Provide the [x, y] coordinate of the cell's center where the given text is located.  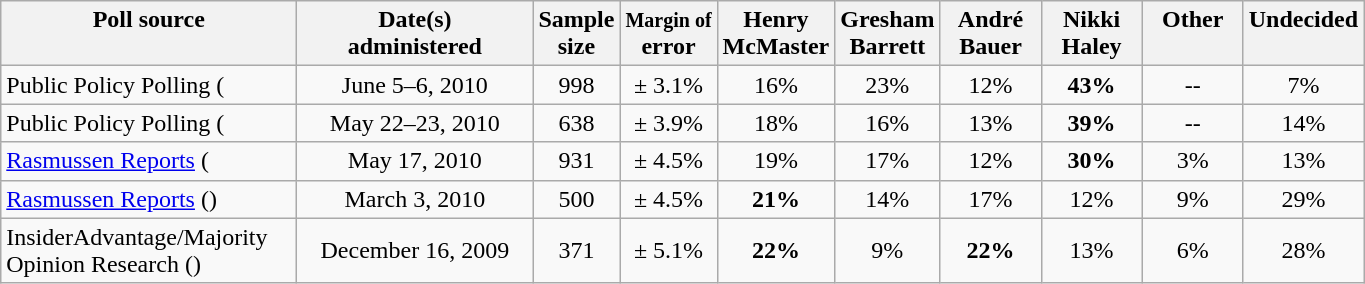
Poll source [149, 34]
May 22–23, 2010 [415, 123]
Gresham Barrett [888, 34]
± 5.1% [668, 250]
Undecided [1303, 34]
18% [776, 123]
998 [576, 85]
638 [576, 123]
931 [576, 161]
21% [776, 199]
29% [1303, 199]
371 [576, 250]
3% [1192, 161]
December 16, 2009 [415, 250]
± 3.1% [668, 85]
28% [1303, 250]
Nikki Haley [1092, 34]
InsiderAdvantage/Majority Opinion Research () [149, 250]
6% [1192, 250]
Samplesize [576, 34]
7% [1303, 85]
Henry McMaster [776, 34]
March 3, 2010 [415, 199]
43% [1092, 85]
André Bauer [990, 34]
23% [888, 85]
19% [776, 161]
30% [1092, 161]
Rasmussen Reports ( [149, 161]
June 5–6, 2010 [415, 85]
Other [1192, 34]
500 [576, 199]
Margin oferror [668, 34]
Rasmussen Reports () [149, 199]
39% [1092, 123]
± 3.9% [668, 123]
Date(s) administered [415, 34]
May 17, 2010 [415, 161]
